Search for the cell housing the specified text and yield its [x, y] center coordinate. 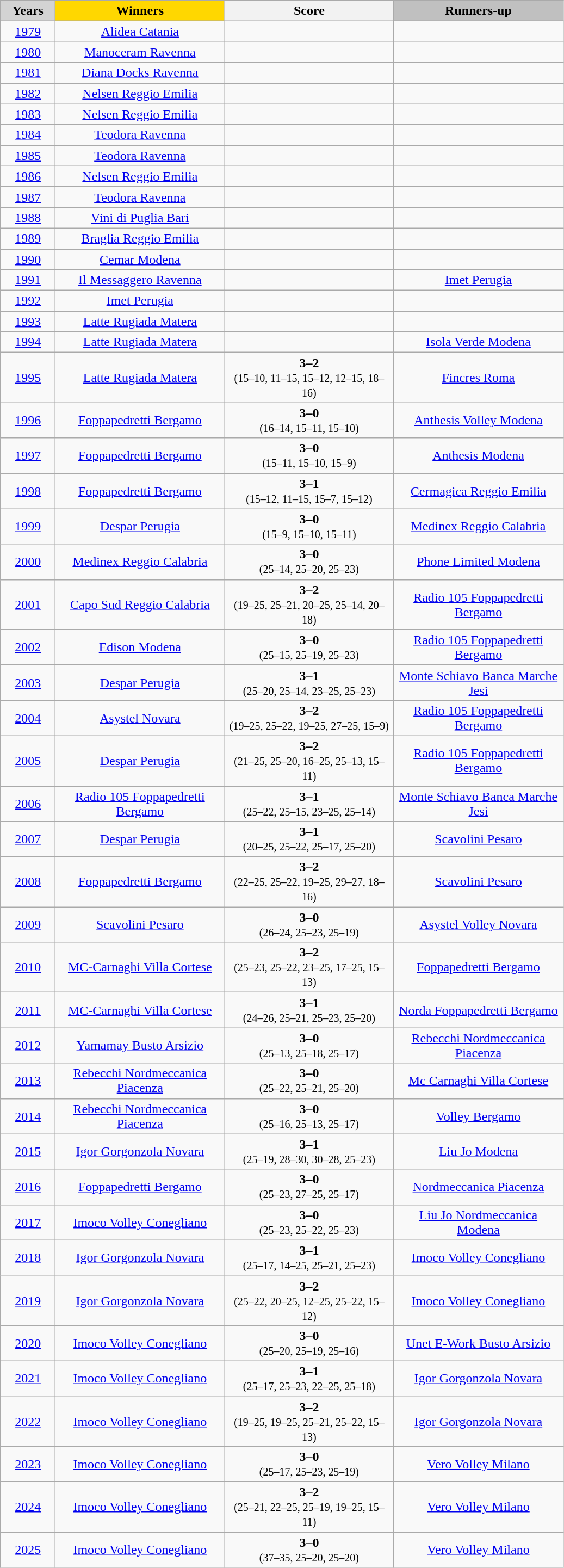
2001 [28, 604]
1990 [28, 260]
2023 [28, 1465]
Nordmeccanica Piacenza [479, 1187]
3–0(16–14, 15–11, 15–10) [309, 420]
1981 [28, 73]
2009 [28, 925]
3–2(19–25, 19–25, 25–21, 25–22, 15–13) [309, 1421]
1996 [28, 420]
2019 [28, 1300]
3–2(19–25, 25–22, 19–25, 27–25, 15–9) [309, 718]
3–1(15–12, 11–15, 15–7, 15–12) [309, 491]
Yamamay Busto Arsizio [140, 1046]
3–2(25–22, 20–25, 12–25, 25–22, 15–12) [309, 1300]
Mc Carnaghi Villa Cortese [479, 1081]
Edison Modena [140, 647]
Asystel Volley Novara [479, 925]
2016 [28, 1187]
Winners [140, 11]
2020 [28, 1343]
3–2(15–10, 11–15, 15–12, 12–15, 18–16) [309, 378]
2005 [28, 761]
1997 [28, 456]
1982 [28, 94]
3–0(26–24, 25–23, 25–19) [309, 925]
Fincres Roma [479, 378]
Anthesis Volley Modena [479, 420]
3–0(25–14, 25–20, 25–23) [309, 561]
2012 [28, 1046]
1998 [28, 491]
Unet E-Work Busto Arsizio [479, 1343]
2004 [28, 718]
3–0(15–9, 15–10, 15–11) [309, 527]
Liu Jo Modena [479, 1151]
Braglia Reggio Emilia [140, 238]
2014 [28, 1116]
3–1(25–19, 28–30, 30–28, 25–23) [309, 1151]
Asystel Novara [140, 718]
1992 [28, 301]
Vini di Puglia Bari [140, 218]
3–2(25–21, 22–25, 25–19, 19–25, 15–11) [309, 1507]
2011 [28, 1010]
3–2(21–25, 25–20, 16–25, 25–13, 15–11) [309, 761]
3–0(15–11, 15–10, 15–9) [309, 456]
1986 [28, 176]
1987 [28, 197]
Cermagica Reggio Emilia [479, 491]
3–1(25–17, 25–23, 22–25, 25–18) [309, 1379]
2008 [28, 882]
3–0(25–16, 25–13, 25–17) [309, 1116]
2024 [28, 1507]
Anthesis Modena [479, 456]
3–0(25–15, 25–19, 25–23) [309, 647]
3–0(25–17, 25–23, 25–19) [309, 1465]
2025 [28, 1550]
Norda Foppapedretti Bergamo [479, 1010]
Alidea Catania [140, 32]
2013 [28, 1081]
2007 [28, 839]
3–2(19–25, 25–21, 20–25, 25–14, 20–18) [309, 604]
1999 [28, 527]
2000 [28, 561]
1984 [28, 135]
Il Messaggero Ravenna [140, 280]
2003 [28, 682]
Isola Verde Modena [479, 342]
3–0(25–22, 25–21, 25–20) [309, 1081]
1988 [28, 218]
Years [28, 11]
Volley Bergamo [479, 1116]
3–0(25–13, 25–18, 25–17) [309, 1046]
3–2(22–25, 25–22, 19–25, 29–27, 18–16) [309, 882]
3–0(37–35, 25–20, 25–20) [309, 1550]
3–1(20–25, 25–22, 25–17, 25–20) [309, 839]
3–1(24–26, 25–21, 25–23, 25–20) [309, 1010]
Score [309, 11]
Capo Sud Reggio Calabria [140, 604]
Runners-up [479, 11]
Manoceram Ravenna [140, 52]
3–0(25–20, 25–19, 25–16) [309, 1343]
1985 [28, 156]
1995 [28, 378]
2021 [28, 1379]
3–1(25–20, 25–14, 23–25, 25–23) [309, 682]
3–1(25–17, 14–25, 25–21, 25–23) [309, 1258]
1989 [28, 238]
1993 [28, 322]
1991 [28, 280]
2015 [28, 1151]
2018 [28, 1258]
Phone Limited Modena [479, 561]
Cemar Modena [140, 260]
2006 [28, 803]
3–2(25–23, 25–22, 23–25, 17–25, 15–13) [309, 967]
3–1(25–22, 25–15, 23–25, 25–14) [309, 803]
3–0(25–23, 25–22, 25–23) [309, 1222]
1994 [28, 342]
2017 [28, 1222]
1979 [28, 32]
2022 [28, 1421]
2002 [28, 647]
2010 [28, 967]
Liu Jo Nordmeccanica Modena [479, 1222]
3–0(25–23, 27–25, 25–17) [309, 1187]
1983 [28, 114]
1980 [28, 52]
Diana Docks Ravenna [140, 73]
